Capture the cell that displays the provided text and extract its (x, y) central coordinate. 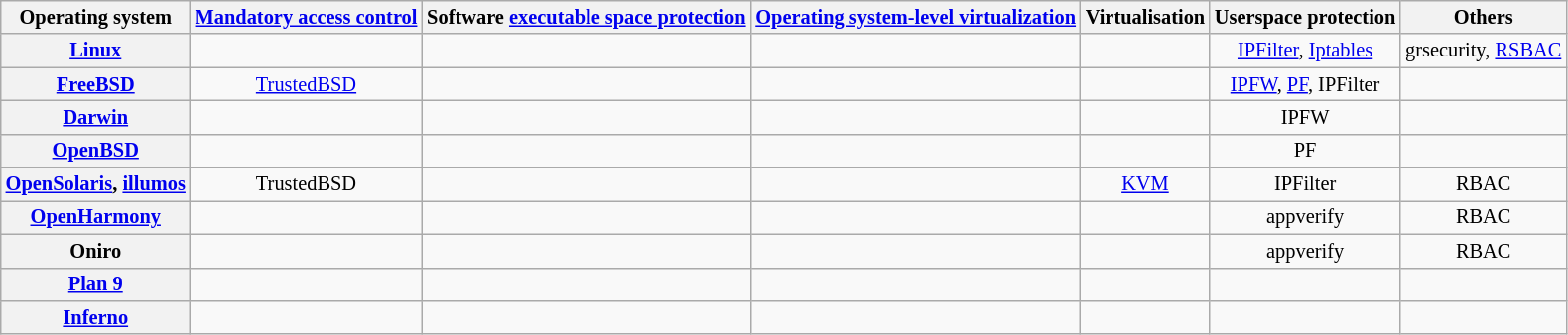
Userspace protection (1305, 17)
IPFilter, Iptables (1305, 51)
Linux (95, 51)
Darwin (95, 117)
Operating system (95, 17)
FreeBSD (95, 84)
OpenSolaris, illumos (95, 184)
IPFW, PF, IPFilter (1305, 84)
OpenBSD (95, 151)
Others (1483, 17)
Virtualisation (1145, 17)
PF (1305, 151)
OpenHarmony (95, 217)
Software executable space protection (586, 17)
IPFW (1305, 117)
IPFilter (1305, 184)
KVM (1145, 184)
grsecurity, RSBAC (1483, 51)
Mandatory access control (307, 17)
Inferno (95, 317)
Plan 9 (95, 284)
Operating system-level virtualization (915, 17)
Oniro (95, 251)
